For the text-containing cell, return its midpoint in (X, Y) coordinate format. 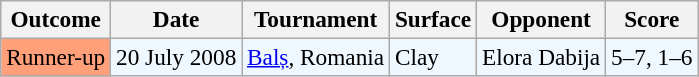
5–7, 1–6 (652, 57)
Elora Dabija (542, 57)
Opponent (542, 19)
Outcome (56, 19)
Date (176, 19)
Runner-up (56, 57)
20 July 2008 (176, 57)
Tournament (316, 19)
Balș, Romania (316, 57)
Surface (434, 19)
Clay (434, 57)
Score (652, 19)
